Find where the given text appears and provide that cell's center as [x, y] coordinate. 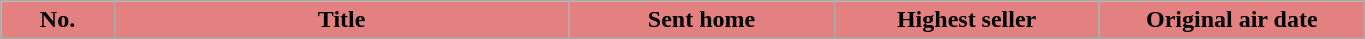
No. [58, 20]
Sent home [702, 20]
Original air date [1232, 20]
Title [342, 20]
Highest seller [966, 20]
